Return the [x, y] coordinate for the center point of the cell that contains the specified text.  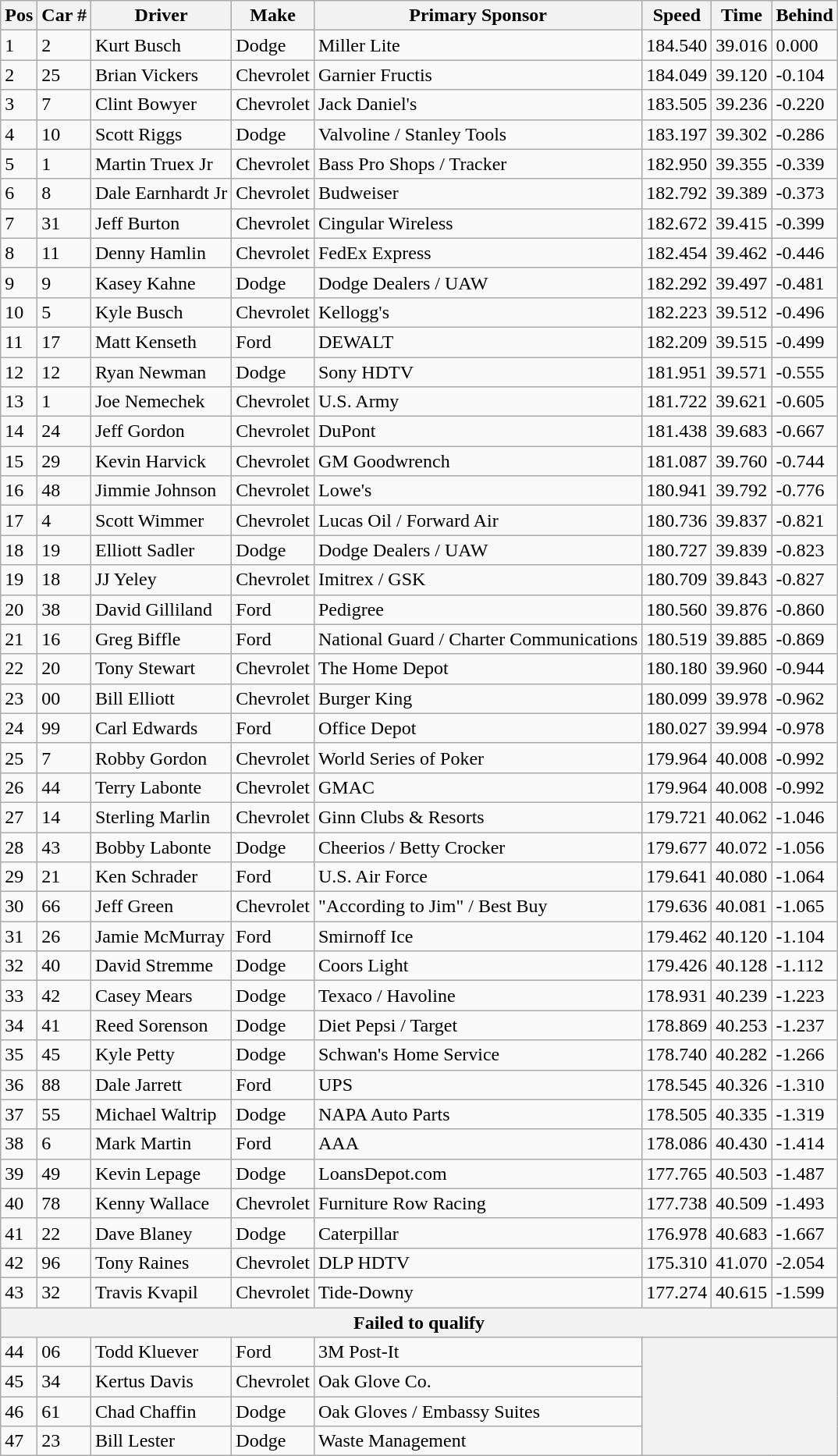
179.462 [677, 936]
-1.310 [804, 1085]
40.683 [741, 1233]
Lucas Oil / Forward Air [478, 520]
Burger King [478, 698]
178.740 [677, 1055]
47 [19, 1441]
Jeff Burton [161, 223]
Ginn Clubs & Resorts [478, 817]
Miller Lite [478, 45]
39.843 [741, 580]
39 [19, 1174]
Denny Hamlin [161, 253]
40.503 [741, 1174]
Kellogg's [478, 312]
39.876 [741, 609]
180.560 [677, 609]
39.462 [741, 253]
Kevin Harvick [161, 461]
40.615 [741, 1292]
GM Goodwrench [478, 461]
37 [19, 1114]
40.282 [741, 1055]
40.072 [741, 847]
40.509 [741, 1203]
180.027 [677, 728]
61 [64, 1412]
-1.046 [804, 817]
49 [64, 1174]
-0.978 [804, 728]
Time [741, 16]
182.792 [677, 194]
Brian Vickers [161, 75]
179.677 [677, 847]
40.335 [741, 1114]
Chad Chaffin [161, 1412]
Travis Kvapil [161, 1292]
39.839 [741, 550]
Lowe's [478, 491]
Kertus Davis [161, 1382]
-2.054 [804, 1262]
182.209 [677, 342]
178.931 [677, 996]
182.454 [677, 253]
180.180 [677, 669]
39.760 [741, 461]
-1.065 [804, 907]
DEWALT [478, 342]
Robby Gordon [161, 758]
Jimmie Johnson [161, 491]
3 [19, 105]
LoansDepot.com [478, 1174]
Kenny Wallace [161, 1203]
178.869 [677, 1025]
Sterling Marlin [161, 817]
180.727 [677, 550]
-1.237 [804, 1025]
Dale Earnhardt Jr [161, 194]
183.197 [677, 134]
184.049 [677, 75]
Car # [64, 16]
177.274 [677, 1292]
40.239 [741, 996]
181.951 [677, 372]
DuPont [478, 431]
182.672 [677, 223]
78 [64, 1203]
-0.823 [804, 550]
39.355 [741, 164]
181.722 [677, 402]
-1.104 [804, 936]
Jeff Green [161, 907]
180.736 [677, 520]
Jamie McMurray [161, 936]
-0.496 [804, 312]
Matt Kenseth [161, 342]
39.236 [741, 105]
-0.499 [804, 342]
177.738 [677, 1203]
35 [19, 1055]
Smirnoff Ice [478, 936]
Oak Glove Co. [478, 1382]
15 [19, 461]
182.223 [677, 312]
66 [64, 907]
39.978 [741, 698]
Sony HDTV [478, 372]
Bobby Labonte [161, 847]
Ryan Newman [161, 372]
39.960 [741, 669]
Oak Gloves / Embassy Suites [478, 1412]
Make [273, 16]
-0.776 [804, 491]
182.292 [677, 282]
-0.860 [804, 609]
96 [64, 1262]
-0.481 [804, 282]
Schwan's Home Service [478, 1055]
-1.667 [804, 1233]
-0.667 [804, 431]
-0.555 [804, 372]
U.S. Army [478, 402]
Clint Bowyer [161, 105]
Texaco / Havoline [478, 996]
184.540 [677, 45]
40.253 [741, 1025]
Kasey Kahne [161, 282]
39.497 [741, 282]
06 [64, 1352]
Office Depot [478, 728]
182.950 [677, 164]
"According to Jim" / Best Buy [478, 907]
Greg Biffle [161, 639]
Todd Kluever [161, 1352]
181.438 [677, 431]
Bass Pro Shops / Tracker [478, 164]
36 [19, 1085]
Kyle Petty [161, 1055]
-0.399 [804, 223]
39.792 [741, 491]
-1.414 [804, 1144]
Jeff Gordon [161, 431]
NAPA Auto Parts [478, 1114]
181.087 [677, 461]
-0.220 [804, 105]
0.000 [804, 45]
39.571 [741, 372]
-1.493 [804, 1203]
Dale Jarrett [161, 1085]
Diet Pepsi / Target [478, 1025]
Caterpillar [478, 1233]
-0.605 [804, 402]
-0.962 [804, 698]
-0.286 [804, 134]
180.709 [677, 580]
-0.339 [804, 164]
55 [64, 1114]
AAA [478, 1144]
30 [19, 907]
-0.944 [804, 669]
40.326 [741, 1085]
-0.373 [804, 194]
Tony Raines [161, 1262]
39.683 [741, 431]
39.302 [741, 134]
99 [64, 728]
Kurt Busch [161, 45]
Martin Truex Jr [161, 164]
39.515 [741, 342]
DLP HDTV [478, 1262]
World Series of Poker [478, 758]
Dave Blaney [161, 1233]
Mark Martin [161, 1144]
33 [19, 996]
-1.064 [804, 877]
-0.827 [804, 580]
Cheerios / Betty Crocker [478, 847]
180.941 [677, 491]
-0.869 [804, 639]
178.545 [677, 1085]
Behind [804, 16]
-1.266 [804, 1055]
Joe Nemechek [161, 402]
39.885 [741, 639]
88 [64, 1085]
Scott Wimmer [161, 520]
U.S. Air Force [478, 877]
46 [19, 1412]
179.641 [677, 877]
Driver [161, 16]
Imitrex / GSK [478, 580]
40.430 [741, 1144]
David Stremme [161, 966]
41.070 [741, 1262]
Cingular Wireless [478, 223]
Furniture Row Racing [478, 1203]
National Guard / Charter Communications [478, 639]
Valvoline / Stanley Tools [478, 134]
FedEx Express [478, 253]
Garnier Fructis [478, 75]
177.765 [677, 1174]
178.505 [677, 1114]
175.310 [677, 1262]
Michael Waltrip [161, 1114]
48 [64, 491]
-1.487 [804, 1174]
The Home Depot [478, 669]
179.426 [677, 966]
Scott Riggs [161, 134]
Ken Schrader [161, 877]
39.994 [741, 728]
40.062 [741, 817]
Failed to qualify [420, 1323]
Waste Management [478, 1441]
Pos [19, 16]
Kevin Lepage [161, 1174]
39.415 [741, 223]
176.978 [677, 1233]
Elliott Sadler [161, 550]
39.389 [741, 194]
Terry Labonte [161, 787]
GMAC [478, 787]
-1.319 [804, 1114]
-0.744 [804, 461]
-0.104 [804, 75]
UPS [478, 1085]
28 [19, 847]
40.080 [741, 877]
Primary Sponsor [478, 16]
179.721 [677, 817]
Casey Mears [161, 996]
David Gilliland [161, 609]
Jack Daniel's [478, 105]
180.519 [677, 639]
39.621 [741, 402]
-1.599 [804, 1292]
Reed Sorenson [161, 1025]
00 [64, 698]
179.636 [677, 907]
Tide-Downy [478, 1292]
Bill Lester [161, 1441]
39.837 [741, 520]
JJ Yeley [161, 580]
40.128 [741, 966]
-1.056 [804, 847]
3M Post-It [478, 1352]
180.099 [677, 698]
39.512 [741, 312]
39.120 [741, 75]
13 [19, 402]
Speed [677, 16]
Kyle Busch [161, 312]
-0.821 [804, 520]
39.016 [741, 45]
178.086 [677, 1144]
Budweiser [478, 194]
-0.446 [804, 253]
183.505 [677, 105]
Pedigree [478, 609]
Tony Stewart [161, 669]
-1.112 [804, 966]
Carl Edwards [161, 728]
40.120 [741, 936]
40.081 [741, 907]
27 [19, 817]
Bill Elliott [161, 698]
-1.223 [804, 996]
Coors Light [478, 966]
